Pinpoint the cell where the given text exists, returning its [x, y] midpoint coordinate. 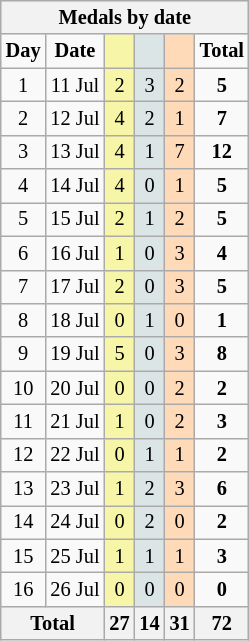
21 Jul [76, 421]
23 Jul [76, 489]
12 Jul [76, 118]
Date [76, 51]
Day [24, 51]
18 Jul [76, 320]
10 [24, 388]
16 Jul [76, 253]
13 Jul [76, 152]
13 [24, 489]
15 Jul [76, 219]
24 Jul [76, 522]
14 Jul [76, 186]
Medals by date [125, 17]
19 Jul [76, 354]
25 Jul [76, 556]
11 [24, 421]
26 Jul [76, 589]
31 [180, 623]
27 [119, 623]
9 [24, 354]
16 [24, 589]
17 Jul [76, 287]
72 [222, 623]
15 [24, 556]
20 Jul [76, 388]
11 Jul [76, 85]
22 Jul [76, 455]
